Return [X, Y] of the center of cell containing provided text 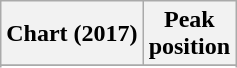
Chart (2017) [72, 34]
Peakposition [189, 34]
